Output the (x, y) coordinate of the center of the cell containing the given text.  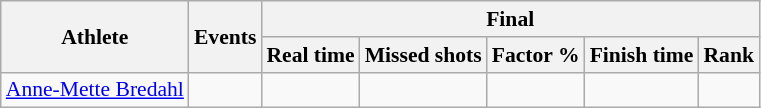
Final (510, 19)
Finish time (642, 55)
Events (225, 36)
Missed shots (424, 55)
Rank (728, 55)
Real time (310, 55)
Anne-Mette Bredahl (95, 90)
Factor % (536, 55)
Athlete (95, 36)
